Extract the (x, y) coordinate from the center of the cell holding the provided text.  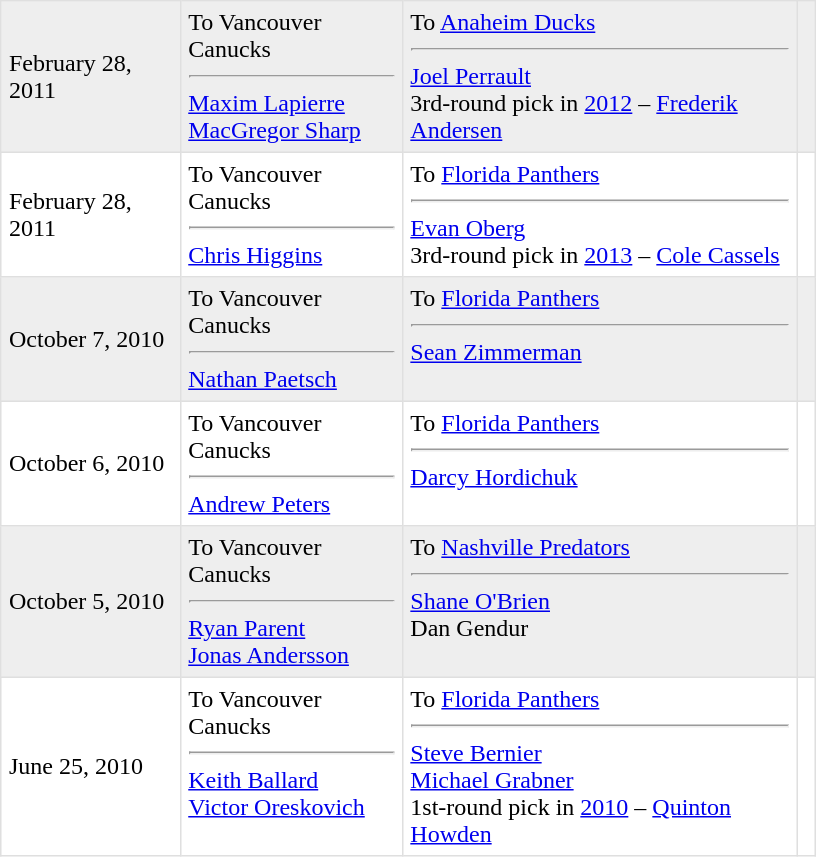
To Florida PanthersSteve BernierMichael Grabner1st-round pick in 2010 – Quinton Howden (600, 766)
To Vancouver CanucksMaxim LapierreMacGregor Sharp (291, 77)
October 5, 2010 (90, 602)
To Vancouver CanucksChris Higgins (291, 214)
To Vancouver CanucksAndrew Peters (291, 463)
October 6, 2010 (90, 463)
June 25, 2010 (90, 766)
To Florida PanthersDarcy Hordichuk (600, 463)
To Florida PanthersSean Zimmerman (600, 339)
To Vancouver CanucksRyan ParentJonas Andersson (291, 602)
To Nashville PredatorsShane O'BrienDan Gendur (600, 602)
To Vancouver CanucksNathan Paetsch (291, 339)
October 7, 2010 (90, 339)
To Vancouver CanucksKeith BallardVictor Oreskovich (291, 766)
To Anaheim DucksJoel Perrault3rd-round pick in 2012 – Frederik Andersen (600, 77)
To Florida PanthersEvan Oberg3rd-round pick in 2013 – Cole Cassels (600, 214)
